Scan for the cell matching the given text and deliver its [x, y] coordinate at center. 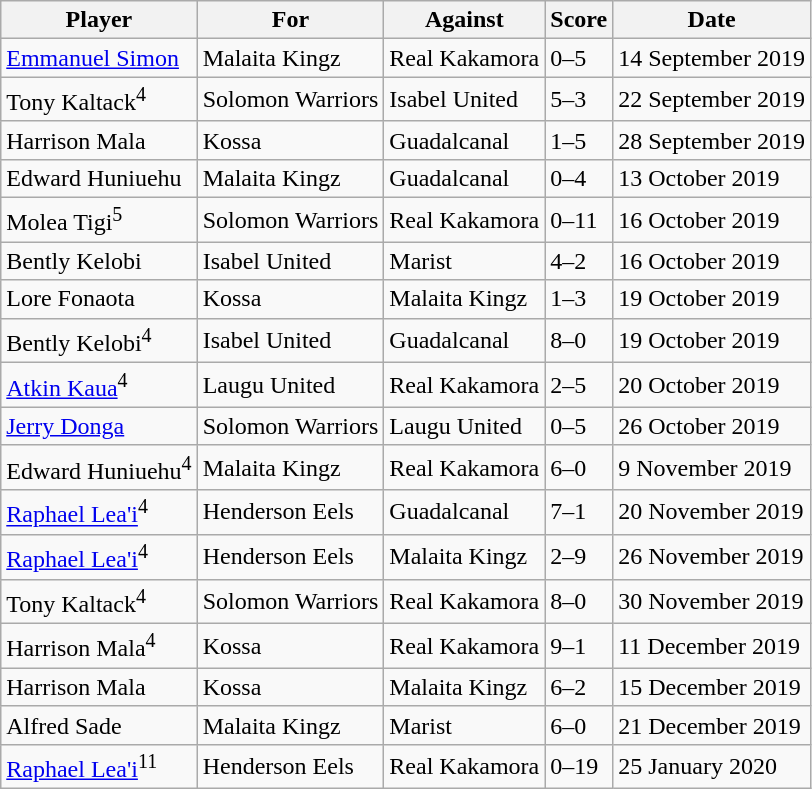
Bently Kelobi [99, 261]
Atkin Kaua4 [99, 386]
15 December 2019 [712, 687]
0–4 [579, 178]
Player [99, 20]
Against [464, 20]
14 September 2019 [712, 58]
Harrison Mala4 [99, 646]
For [290, 20]
28 September 2019 [712, 140]
26 October 2019 [712, 426]
Raphael Lea'i11 [99, 766]
Alfred Sade [99, 725]
2–9 [579, 558]
22 September 2019 [712, 100]
2–5 [579, 386]
0–11 [579, 220]
20 October 2019 [712, 386]
4–2 [579, 261]
Emmanuel Simon [99, 58]
21 December 2019 [712, 725]
11 December 2019 [712, 646]
Edward Huniuehu [99, 178]
Lore Fonaota [99, 299]
7–1 [579, 512]
25 January 2020 [712, 766]
5–3 [579, 100]
Molea Tigi5 [99, 220]
13 October 2019 [712, 178]
9–1 [579, 646]
9 November 2019 [712, 468]
20 November 2019 [712, 512]
6–2 [579, 687]
Bently Kelobi4 [99, 340]
30 November 2019 [712, 602]
Score [579, 20]
26 November 2019 [712, 558]
Date [712, 20]
1–5 [579, 140]
0–19 [579, 766]
Jerry Donga [99, 426]
Edward Huniuehu4 [99, 468]
1–3 [579, 299]
